Return the [X, Y] coordinate for the center point of the cell that contains the specified text.  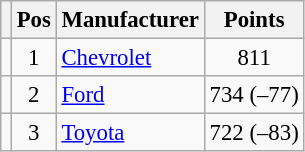
3 [34, 133]
Points [254, 20]
Ford [130, 95]
734 (–77) [254, 95]
Pos [34, 20]
722 (–83) [254, 133]
1 [34, 58]
Chevrolet [130, 58]
811 [254, 58]
Toyota [130, 133]
2 [34, 95]
Manufacturer [130, 20]
